Identify which cell holds the provided text, then report its [x, y] central coordinate. 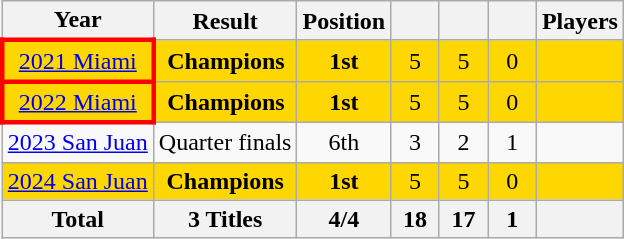
3 [416, 142]
2021 Miami [78, 60]
4/4 [344, 219]
3 Titles [225, 219]
2022 Miami [78, 102]
17 [464, 219]
Players [580, 21]
Position [344, 21]
Total [78, 219]
Quarter finals [225, 142]
6th [344, 142]
2 [464, 142]
Result [225, 21]
Year [78, 21]
2023 San Juan [78, 142]
18 [416, 219]
2024 San Juan [78, 181]
